For the text-containing cell, return its midpoint in (x, y) coordinate format. 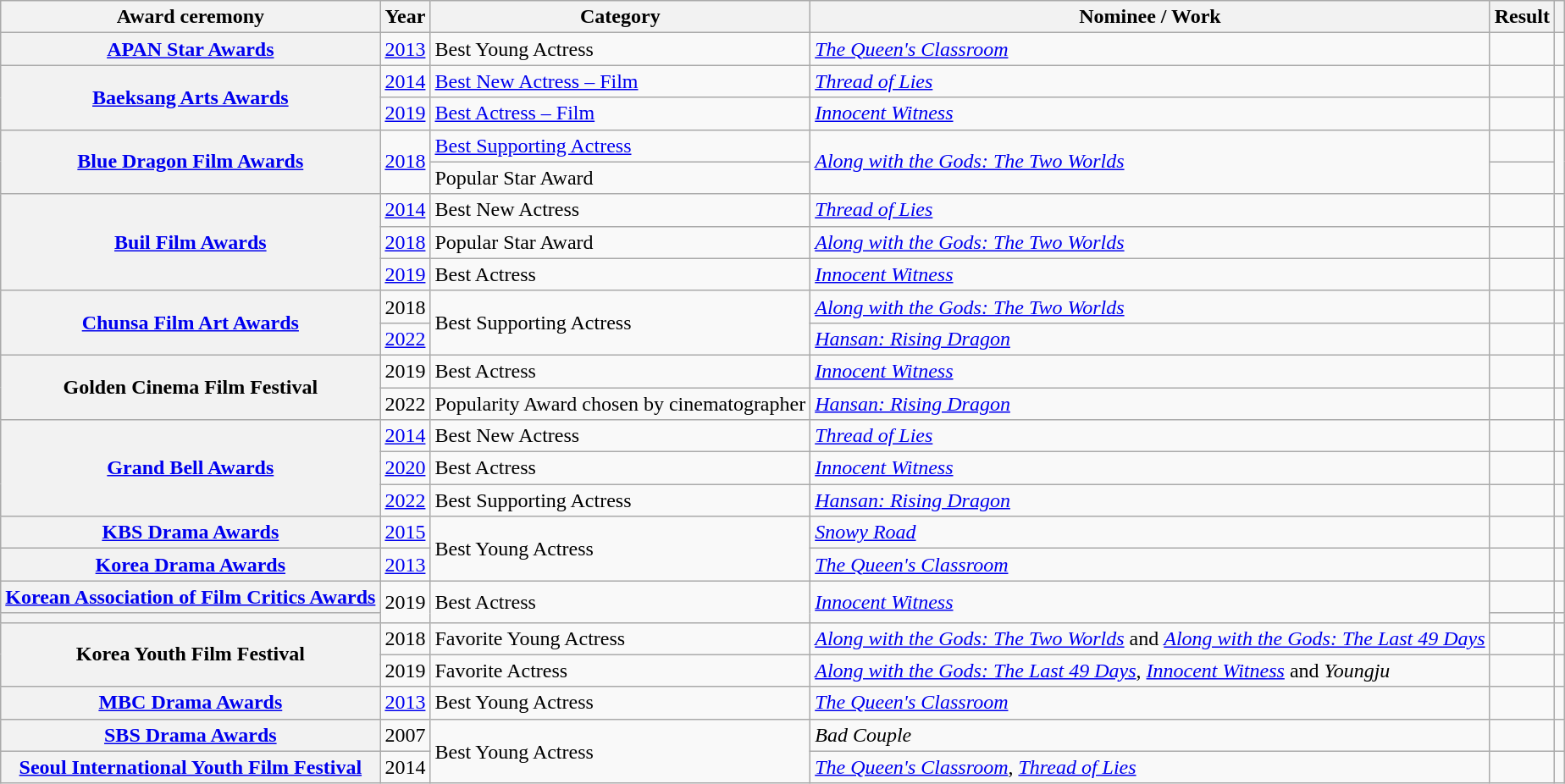
2007 (405, 735)
APAN Star Awards (191, 49)
Popularity Award chosen by cinematographer (620, 404)
Year (405, 17)
Golden Cinema Film Festival (191, 387)
Result (1522, 17)
Grand Bell Awards (191, 468)
Category (620, 17)
Korean Association of Film Critics Awards (191, 597)
The Queen's Classroom, Thread of Lies (1150, 767)
Favorite Actress (620, 671)
Seoul International Youth Film Festival (191, 767)
Favorite Young Actress (620, 638)
Best New Actress – Film (620, 81)
Best Actress – Film (620, 113)
2015 (405, 533)
Nominee / Work (1150, 17)
Award ceremony (191, 17)
Bad Couple (1150, 735)
MBC Drama Awards (191, 703)
2020 (405, 468)
Along with the Gods: The Last 49 Days, Innocent Witness and Youngju (1150, 671)
Korea Drama Awards (191, 565)
Along with the Gods: The Two Worlds and Along with the Gods: The Last 49 Days (1150, 638)
Buil Film Awards (191, 242)
Korea Youth Film Festival (191, 654)
Snowy Road (1150, 533)
SBS Drama Awards (191, 735)
Chunsa Film Art Awards (191, 323)
KBS Drama Awards (191, 533)
Baeksang Arts Awards (191, 97)
Blue Dragon Film Awards (191, 162)
